Provide the [x, y] coordinate of the cell's center where the given text is located.  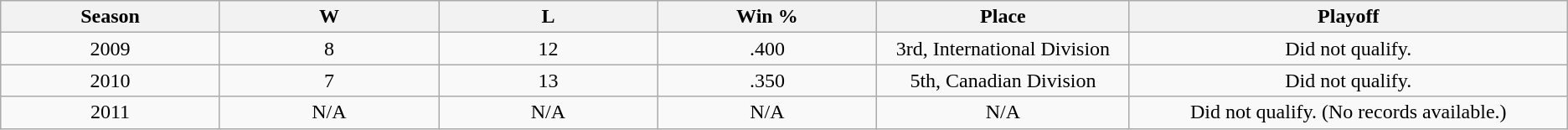
2010 [111, 81]
8 [328, 49]
12 [548, 49]
13 [548, 81]
.350 [767, 81]
3rd, International Division [1003, 49]
7 [328, 81]
L [548, 17]
Win % [767, 17]
.400 [767, 49]
W [328, 17]
2011 [111, 112]
Season [111, 17]
Did not qualify. (No records available.) [1349, 112]
5th, Canadian Division [1003, 81]
Place [1003, 17]
2009 [111, 49]
Playoff [1349, 17]
